Extract the (x, y) coordinate from the center of the cell holding the provided text.  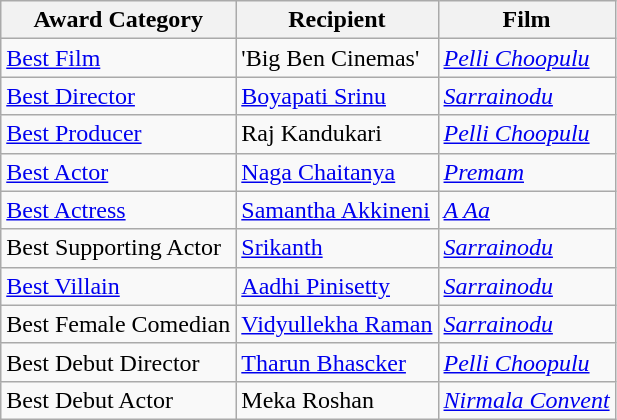
Best Actress (118, 210)
Raj Kandukari (337, 134)
Best Actor (118, 172)
Best Film (118, 58)
Premam (526, 172)
Best Producer (118, 134)
Recipient (337, 20)
Tharun Bhascker (337, 362)
Best Director (118, 96)
Film (526, 20)
Boyapati Srinu (337, 96)
Best Villain (118, 286)
Best Debut Actor (118, 400)
Best Supporting Actor (118, 248)
Naga Chaitanya (337, 172)
Aadhi Pinisetty (337, 286)
Best Debut Director (118, 362)
Srikanth (337, 248)
Best Female Comedian (118, 324)
Meka Roshan (337, 400)
'Big Ben Cinemas' (337, 58)
Award Category (118, 20)
A Aa (526, 210)
Nirmala Convent (526, 400)
Vidyullekha Raman (337, 324)
Samantha Akkineni (337, 210)
